Return the (X, Y) coordinate for the center point of the cell that contains the specified text.  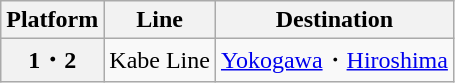
1・2 (52, 60)
Kabe Line (160, 60)
Line (160, 20)
Platform (52, 20)
Destination (334, 20)
Yokogawa・Hiroshima (334, 60)
